Search for the cell housing the specified text and yield its [x, y] center coordinate. 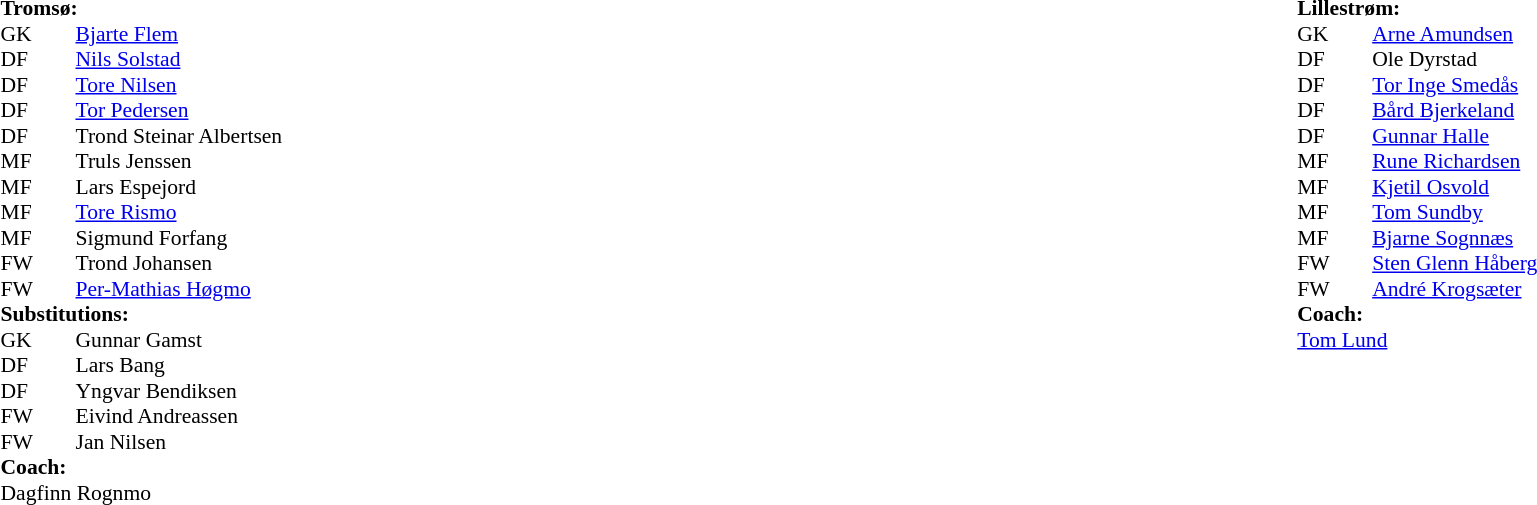
Kjetil Osvold [1454, 187]
Rune Richardsen [1454, 161]
Bjarte Flem [180, 34]
Sigmund Forfang [180, 238]
Tor Inge Smedås [1454, 85]
Substitutions: [141, 315]
Tore Rismo [180, 213]
Jan Nilsen [180, 442]
Ole Dyrstad [1454, 59]
Sten Glenn Håberg [1454, 263]
Lars Bang [180, 365]
Yngvar Bendiksen [180, 391]
Nils Solstad [180, 59]
Eivind Andreassen [180, 417]
Trond Steinar Albertsen [180, 136]
Arne Amundsen [1454, 34]
Lars Espejord [180, 187]
Per-Mathias Høgmo [180, 289]
Gunnar Gamst [180, 340]
Truls Jenssen [180, 161]
Bård Bjerkeland [1454, 111]
Bjarne Sognnæs [1454, 238]
Tore Nilsen [180, 85]
André Krogsæter [1454, 289]
Gunnar Halle [1454, 136]
Tom Lund [1417, 340]
Tom Sundby [1454, 213]
Tor Pedersen [180, 111]
Trond Johansen [180, 263]
